Find where the given text appears and provide that cell's center as [X, Y] coordinate. 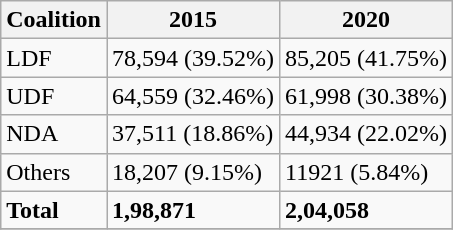
2,04,058 [366, 210]
2015 [192, 20]
44,934 (22.02%) [366, 134]
Coalition [54, 20]
18,207 (9.15%) [192, 172]
1,98,871 [192, 210]
64,559 (32.46%) [192, 96]
NDA [54, 134]
78,594 (39.52%) [192, 58]
85,205 (41.75%) [366, 58]
UDF [54, 96]
LDF [54, 58]
Others [54, 172]
Total [54, 210]
11921 (5.84%) [366, 172]
61,998 (30.38%) [366, 96]
37,511 (18.86%) [192, 134]
2020 [366, 20]
